For the text-containing cell, return its midpoint in (X, Y) coordinate format. 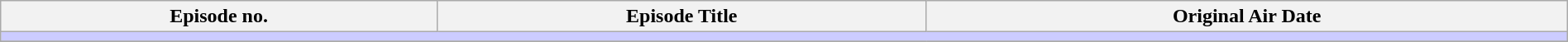
Episode Title (681, 16)
Episode no. (219, 16)
Original Air Date (1247, 16)
